Find where the given text appears and provide that cell's center as [X, Y] coordinate. 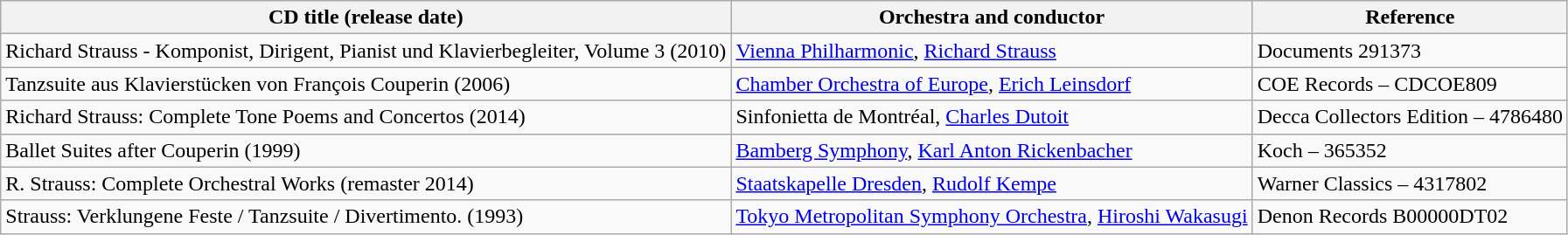
Warner Classics – 4317802 [1410, 183]
Strauss: Verklungene Feste / Tanzsuite / Divertimento. (1993) [366, 217]
Staatskapelle Dresden, Rudolf Kempe [992, 183]
Orchestra and conductor [992, 17]
Decca Collectors Edition – 4786480 [1410, 117]
R. Strauss: Complete Orchestral Works (remaster 2014) [366, 183]
Denon Records B00000DT02 [1410, 217]
Ballet Suites after Couperin (1999) [366, 150]
Reference [1410, 17]
Bamberg Symphony, Karl Anton Rickenbacher [992, 150]
COE Records – CDCOE809 [1410, 84]
Sinfonietta de Montréal, Charles Dutoit [992, 117]
Tanzsuite aus Klavierstücken von François Couperin (2006) [366, 84]
Richard Strauss - Komponist, Dirigent, Pianist und Klavierbegleiter, Volume 3 (2010) [366, 51]
Koch – 365352 [1410, 150]
Richard Strauss: Complete Tone Poems and Concertos (2014) [366, 117]
Documents 291373 [1410, 51]
Vienna Philharmonic, Richard Strauss [992, 51]
CD title (release date) [366, 17]
Tokyo Metropolitan Symphony Orchestra, Hiroshi Wakasugi [992, 217]
Chamber Orchestra of Europe, Erich Leinsdorf [992, 84]
